Identify which cell holds the provided text, then report its (X, Y) central coordinate. 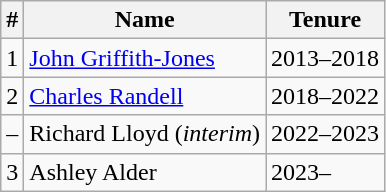
2018–2022 (326, 96)
3 (12, 172)
Charles Randell (145, 96)
– (12, 134)
2023– (326, 172)
# (12, 20)
Ashley Alder (145, 172)
Richard Lloyd (interim) (145, 134)
1 (12, 58)
2022–2023 (326, 134)
Tenure (326, 20)
Name (145, 20)
John Griffith-Jones (145, 58)
2 (12, 96)
2013–2018 (326, 58)
